For the text-containing cell, return its midpoint in [X, Y] coordinate format. 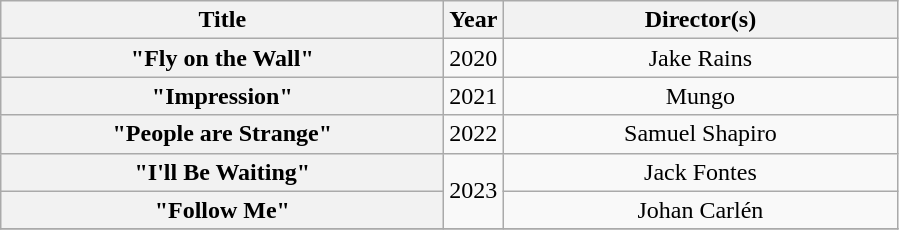
2021 [474, 96]
Title [222, 20]
"Fly on the Wall" [222, 58]
Jake Rains [700, 58]
"I'll Be Waiting" [222, 172]
Samuel Shapiro [700, 134]
Year [474, 20]
"Follow Me" [222, 210]
2020 [474, 58]
Mungo [700, 96]
"People are Strange" [222, 134]
"Impression" [222, 96]
2023 [474, 191]
2022 [474, 134]
Johan Carlén [700, 210]
Jack Fontes [700, 172]
Director(s) [700, 20]
